Detect which cell encompasses the target text, then output its [X, Y] center coordinate. 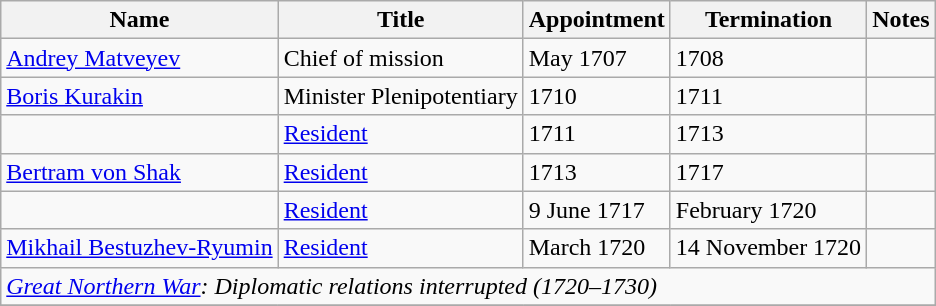
Name [140, 20]
Boris Kurakin [140, 96]
Bertram von Shak [140, 172]
Mikhail Bestuzhev-Ryumin [140, 248]
Notes [901, 20]
May 1707 [596, 58]
February 1720 [768, 210]
1710 [596, 96]
Andrey Matveyev [140, 58]
Minister Plenipotentiary [400, 96]
1708 [768, 58]
14 November 1720 [768, 248]
Chief of mission [400, 58]
1717 [768, 172]
Title [400, 20]
Great Northern War: Diplomatic relations interrupted (1720–1730) [468, 286]
9 June 1717 [596, 210]
Termination [768, 20]
March 1720 [596, 248]
Appointment [596, 20]
